Capture the cell that displays the provided text and extract its (X, Y) central coordinate. 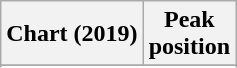
Chart (2019) (72, 34)
Peakposition (189, 34)
